For the text-containing cell, return its midpoint in (X, Y) coordinate format. 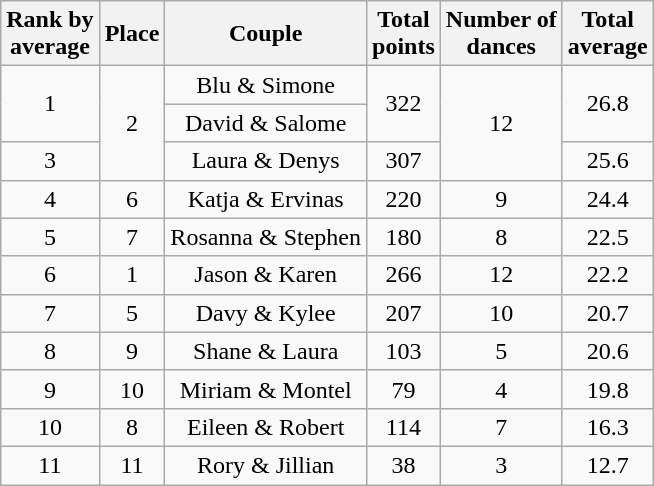
20.6 (608, 351)
Totalaverage (608, 34)
20.7 (608, 313)
22.2 (608, 275)
Jason & Karen (266, 275)
114 (404, 427)
24.4 (608, 199)
2 (132, 123)
Eileen & Robert (266, 427)
25.6 (608, 161)
207 (404, 313)
Couple (266, 34)
79 (404, 389)
103 (404, 351)
38 (404, 465)
26.8 (608, 104)
19.8 (608, 389)
307 (404, 161)
Blu & Simone (266, 85)
Davy & Kylee (266, 313)
180 (404, 237)
220 (404, 199)
Number ofdances (501, 34)
David & Salome (266, 123)
Place (132, 34)
Laura & Denys (266, 161)
Miriam & Montel (266, 389)
22.5 (608, 237)
266 (404, 275)
Katja & Ervinas (266, 199)
Rank byaverage (50, 34)
Rosanna & Stephen (266, 237)
Totalpoints (404, 34)
16.3 (608, 427)
Shane & Laura (266, 351)
Rory & Jillian (266, 465)
322 (404, 104)
12.7 (608, 465)
